Search for the cell housing the specified text and yield its [x, y] center coordinate. 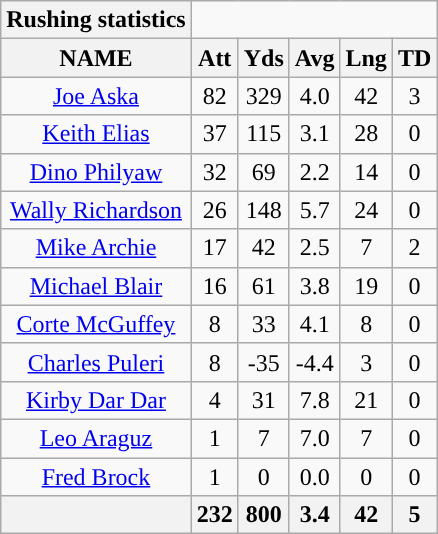
Keith Elias [96, 134]
5 [414, 515]
4 [214, 400]
0.0 [314, 477]
Rushing statistics [96, 20]
4.1 [314, 324]
Mike Archie [96, 248]
16 [214, 286]
2.2 [314, 172]
148 [264, 210]
17 [214, 248]
800 [264, 515]
2 [414, 248]
37 [214, 134]
Kirby Dar Dar [96, 400]
82 [214, 96]
5.7 [314, 210]
21 [366, 400]
Lng [366, 58]
2.5 [314, 248]
-35 [264, 362]
4.0 [314, 96]
NAME [96, 58]
7.8 [314, 400]
3.1 [314, 134]
Fred Brock [96, 477]
14 [366, 172]
26 [214, 210]
19 [366, 286]
7.0 [314, 438]
Leo Araguz [96, 438]
Michael Blair [96, 286]
3.8 [314, 286]
3.4 [314, 515]
232 [214, 515]
Charles Puleri [96, 362]
32 [214, 172]
61 [264, 286]
31 [264, 400]
Joe Aska [96, 96]
329 [264, 96]
-4.4 [314, 362]
69 [264, 172]
Dino Philyaw [96, 172]
24 [366, 210]
115 [264, 134]
TD [414, 58]
Att [214, 58]
Avg [314, 58]
33 [264, 324]
28 [366, 134]
Corte McGuffey [96, 324]
Yds [264, 58]
Wally Richardson [96, 210]
